From the cell containing the given text, extract its center point as (X, Y) coordinate. 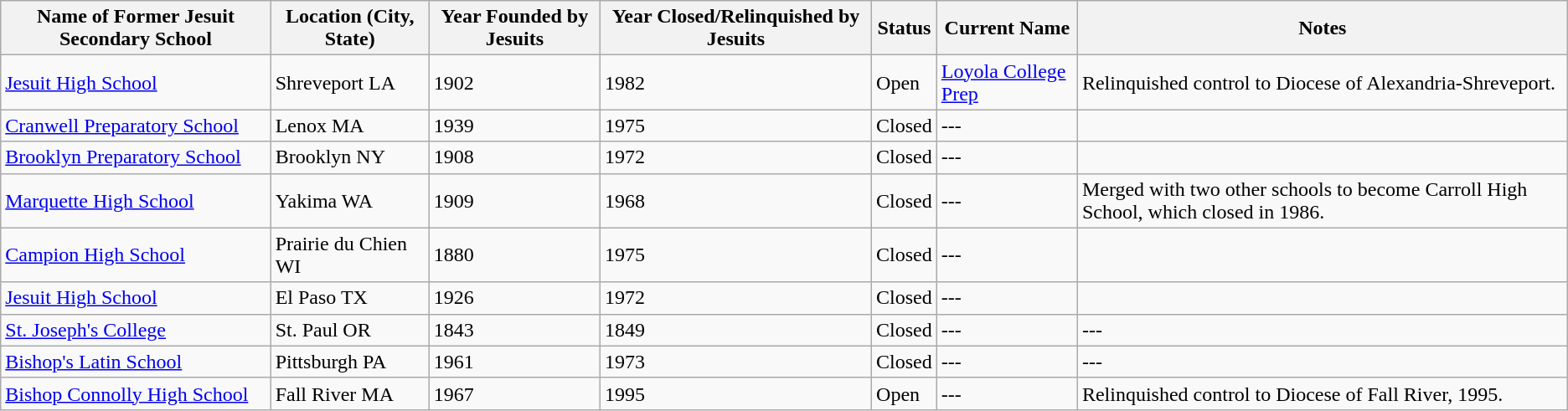
1973 (735, 362)
1967 (514, 393)
St. Paul OR (350, 330)
Fall River MA (350, 393)
Year Closed/Relinquished by Jesuits (735, 28)
Pittsburgh PA (350, 362)
Loyola College Prep (1007, 82)
1880 (514, 254)
Prairie du Chien WI (350, 254)
Cranwell Preparatory School (136, 126)
Brooklyn Preparatory School (136, 157)
Relinquished control to Diocese of Alexandria-Shreveport. (1322, 82)
1849 (735, 330)
1926 (514, 298)
Shreveport LA (350, 82)
1961 (514, 362)
Bishop Connolly High School (136, 393)
1939 (514, 126)
1843 (514, 330)
St. Joseph's College (136, 330)
Name of Former Jesuit Secondary School (136, 28)
Status (905, 28)
Current Name (1007, 28)
Year Founded by Jesuits (514, 28)
1908 (514, 157)
Marquette High School (136, 201)
Merged with two other schools to become Carroll High School, which closed in 1986. (1322, 201)
1968 (735, 201)
Lenox MA (350, 126)
El Paso TX (350, 298)
Relinquished control to Diocese of Fall River, 1995. (1322, 393)
Location (City, State) (350, 28)
Notes (1322, 28)
Campion High School (136, 254)
Yakima WA (350, 201)
1909 (514, 201)
1902 (514, 82)
1982 (735, 82)
Bishop's Latin School (136, 362)
Brooklyn NY (350, 157)
1995 (735, 393)
